Determine the [X, Y] coordinate at the center of the cell enclosing the given text.  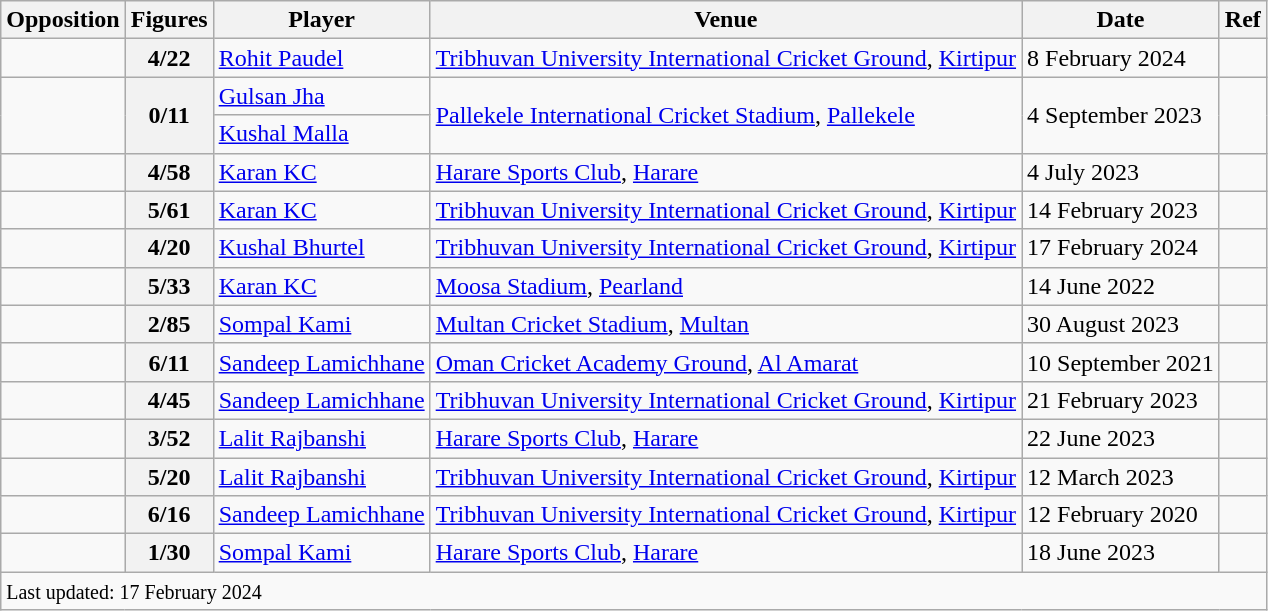
4/22 [169, 58]
2/85 [169, 324]
6/16 [169, 515]
4/20 [169, 248]
Pallekele International Cricket Stadium, Pallekele [726, 115]
30 August 2023 [1121, 324]
1/30 [169, 553]
Gulsan Jha [322, 96]
Opposition [63, 20]
22 June 2023 [1121, 438]
Rohit Paudel [322, 58]
Figures [169, 20]
Kushal Malla [322, 134]
Multan Cricket Stadium, Multan [726, 324]
0/11 [169, 115]
5/61 [169, 210]
10 September 2021 [1121, 362]
21 February 2023 [1121, 400]
Venue [726, 20]
Last updated: 17 February 2024 [634, 591]
Ref [1242, 20]
Oman Cricket Academy Ground, Al Amarat [726, 362]
8 February 2024 [1121, 58]
4/45 [169, 400]
5/20 [169, 477]
5/33 [169, 286]
14 February 2023 [1121, 210]
Moosa Stadium, Pearland [726, 286]
14 June 2022 [1121, 286]
Date [1121, 20]
4 September 2023 [1121, 115]
4/58 [169, 172]
Kushal Bhurtel [322, 248]
12 March 2023 [1121, 477]
Player [322, 20]
18 June 2023 [1121, 553]
3/52 [169, 438]
12 February 2020 [1121, 515]
17 February 2024 [1121, 248]
4 July 2023 [1121, 172]
6/11 [169, 362]
